Locate the cell with the specified text and output its (X, Y) center coordinate. 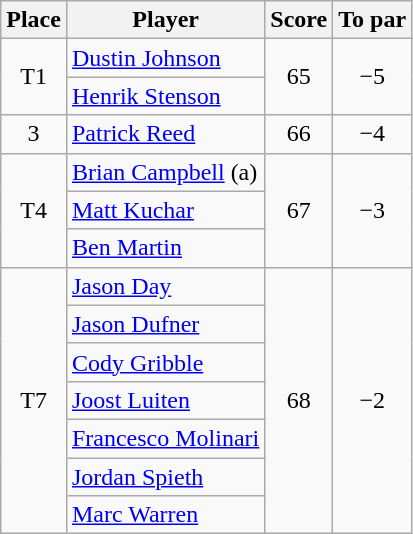
Brian Campbell (a) (165, 172)
−2 (372, 400)
T1 (34, 77)
−4 (372, 134)
68 (299, 400)
Patrick Reed (165, 134)
Marc Warren (165, 515)
Dustin Johnson (165, 58)
67 (299, 210)
Ben Martin (165, 248)
−3 (372, 210)
Jordan Spieth (165, 477)
65 (299, 77)
Jason Day (165, 286)
To par (372, 20)
Francesco Molinari (165, 438)
Place (34, 20)
66 (299, 134)
T7 (34, 400)
Joost Luiten (165, 400)
T4 (34, 210)
Henrik Stenson (165, 96)
Cody Gribble (165, 362)
Matt Kuchar (165, 210)
Player (165, 20)
Score (299, 20)
−5 (372, 77)
3 (34, 134)
Jason Dufner (165, 324)
